Scan for the cell matching the given text and deliver its (x, y) coordinate at center. 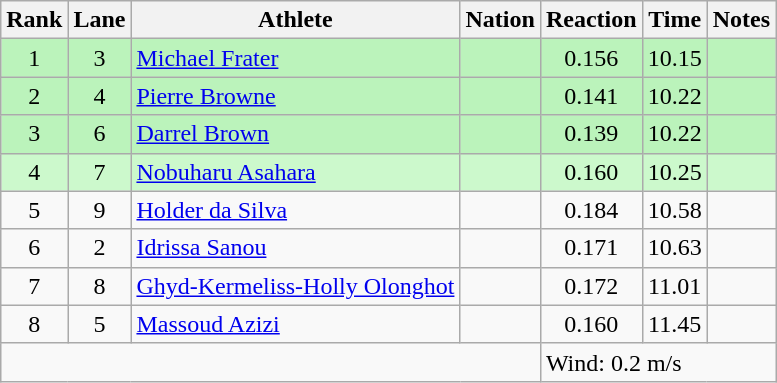
0.171 (591, 248)
10.15 (674, 58)
Lane (100, 20)
Darrel Brown (296, 134)
0.139 (591, 134)
11.45 (674, 324)
Pierre Browne (296, 96)
0.184 (591, 210)
Rank (34, 20)
Nation (500, 20)
Notes (741, 20)
Holder da Silva (296, 210)
Athlete (296, 20)
10.25 (674, 172)
0.141 (591, 96)
Time (674, 20)
Idrissa Sanou (296, 248)
0.156 (591, 58)
Reaction (591, 20)
Michael Frater (296, 58)
9 (100, 210)
Nobuharu Asahara (296, 172)
1 (34, 58)
Massoud Azizi (296, 324)
10.63 (674, 248)
Ghyd-Kermeliss-Holly Olonghot (296, 286)
11.01 (674, 286)
0.172 (591, 286)
10.58 (674, 210)
Wind: 0.2 m/s (658, 362)
